Identify which cell holds the provided text, then report its (X, Y) central coordinate. 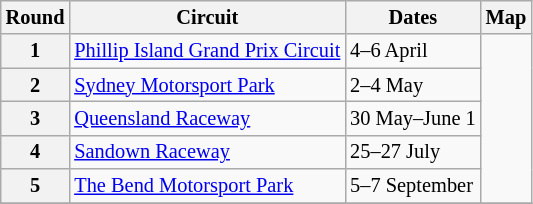
5–7 September (412, 186)
Round (36, 17)
2–4 May (412, 85)
30 May–June 1 (412, 118)
1 (36, 51)
5 (36, 186)
4–6 April (412, 51)
Phillip Island Grand Prix Circuit (207, 51)
25–27 July (412, 152)
Map (506, 17)
3 (36, 118)
Queensland Raceway (207, 118)
Circuit (207, 17)
Sandown Raceway (207, 152)
The Bend Motorsport Park (207, 186)
4 (36, 152)
Sydney Motorsport Park (207, 85)
2 (36, 85)
Dates (412, 17)
